From the cell containing the given text, extract its center point as [x, y] coordinate. 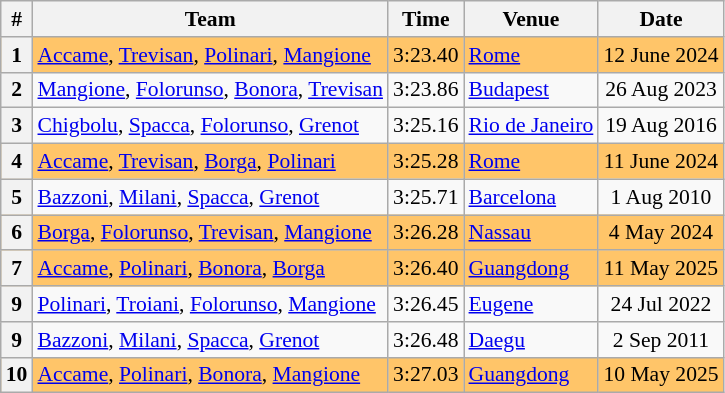
11 May 2025 [660, 269]
26 Aug 2023 [660, 90]
Budapest [532, 90]
12 June 2024 [660, 55]
Borga, Folorunso, Trevisan, Mangione [210, 233]
Mangione, Folorunso, Bonora, Trevisan [210, 90]
3:27.03 [426, 375]
3:25.71 [426, 197]
5 [17, 197]
3 [17, 126]
4 May 2024 [660, 233]
Chigbolu, Spacca, Folorunso, Grenot [210, 126]
10 May 2025 [660, 375]
Team [210, 19]
Accame, Trevisan, Polinari, Mangione [210, 55]
3:26.28 [426, 233]
3:23.40 [426, 55]
Date [660, 19]
Rio de Janeiro [532, 126]
3:26.45 [426, 304]
Eugene [532, 304]
Nassau [532, 233]
3:23.86 [426, 90]
24 Jul 2022 [660, 304]
2 [17, 90]
3:25.28 [426, 162]
Accame, Polinari, Bonora, Borga [210, 269]
2 Sep 2011 [660, 340]
1 [17, 55]
Daegu [532, 340]
1 Aug 2010 [660, 197]
19 Aug 2016 [660, 126]
Polinari, Troiani, Folorunso, Mangione [210, 304]
10 [17, 375]
Venue [532, 19]
Time [426, 19]
11 June 2024 [660, 162]
3:25.16 [426, 126]
Accame, Polinari, Bonora, Mangione [210, 375]
7 [17, 269]
# [17, 19]
Accame, Trevisan, Borga, Polinari [210, 162]
Barcelona [532, 197]
3:26.40 [426, 269]
3:26.48 [426, 340]
4 [17, 162]
6 [17, 233]
